Provide the (X, Y) coordinate of the cell's center where the given text is located.  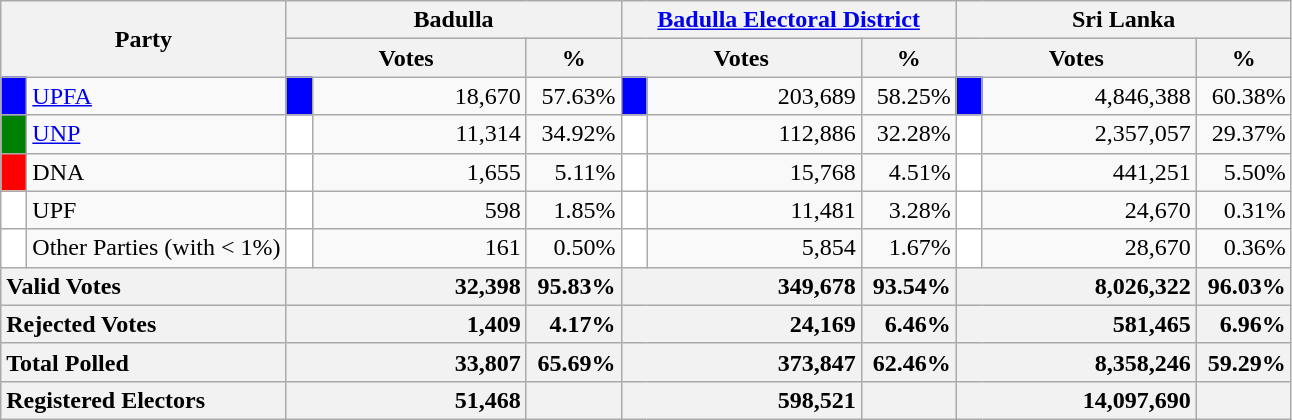
11,314 (419, 134)
0.50% (574, 248)
1,409 (406, 324)
1,655 (419, 172)
18,670 (419, 96)
Badulla Electoral District (788, 20)
DNA (156, 172)
51,468 (406, 400)
4.17% (574, 324)
Total Polled (144, 362)
112,886 (754, 134)
65.69% (574, 362)
349,678 (741, 286)
Valid Votes (144, 286)
Registered Electors (144, 400)
8,358,246 (1076, 362)
24,169 (741, 324)
62.46% (908, 362)
58.25% (908, 96)
29.37% (1244, 134)
95.83% (574, 286)
UNP (156, 134)
3.28% (908, 210)
203,689 (754, 96)
1.67% (908, 248)
24,670 (1089, 210)
1.85% (574, 210)
4,846,388 (1089, 96)
Party (144, 39)
161 (419, 248)
UPF (156, 210)
14,097,690 (1076, 400)
96.03% (1244, 286)
33,807 (406, 362)
32,398 (406, 286)
441,251 (1089, 172)
Badulla (454, 20)
598 (419, 210)
32.28% (908, 134)
11,481 (754, 210)
6.96% (1244, 324)
581,465 (1076, 324)
5,854 (754, 248)
2,357,057 (1089, 134)
598,521 (741, 400)
0.36% (1244, 248)
6.46% (908, 324)
Rejected Votes (144, 324)
5.50% (1244, 172)
15,768 (754, 172)
373,847 (741, 362)
59.29% (1244, 362)
Other Parties (with < 1%) (156, 248)
57.63% (574, 96)
60.38% (1244, 96)
5.11% (574, 172)
Sri Lanka (1124, 20)
0.31% (1244, 210)
34.92% (574, 134)
28,670 (1089, 248)
8,026,322 (1076, 286)
4.51% (908, 172)
93.54% (908, 286)
UPFA (156, 96)
